For the text-containing cell, return its midpoint in [x, y] coordinate format. 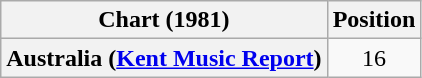
Chart (1981) [164, 20]
16 [374, 58]
Position [374, 20]
Australia (Kent Music Report) [164, 58]
